From the cell containing the given text, extract its center point as (X, Y) coordinate. 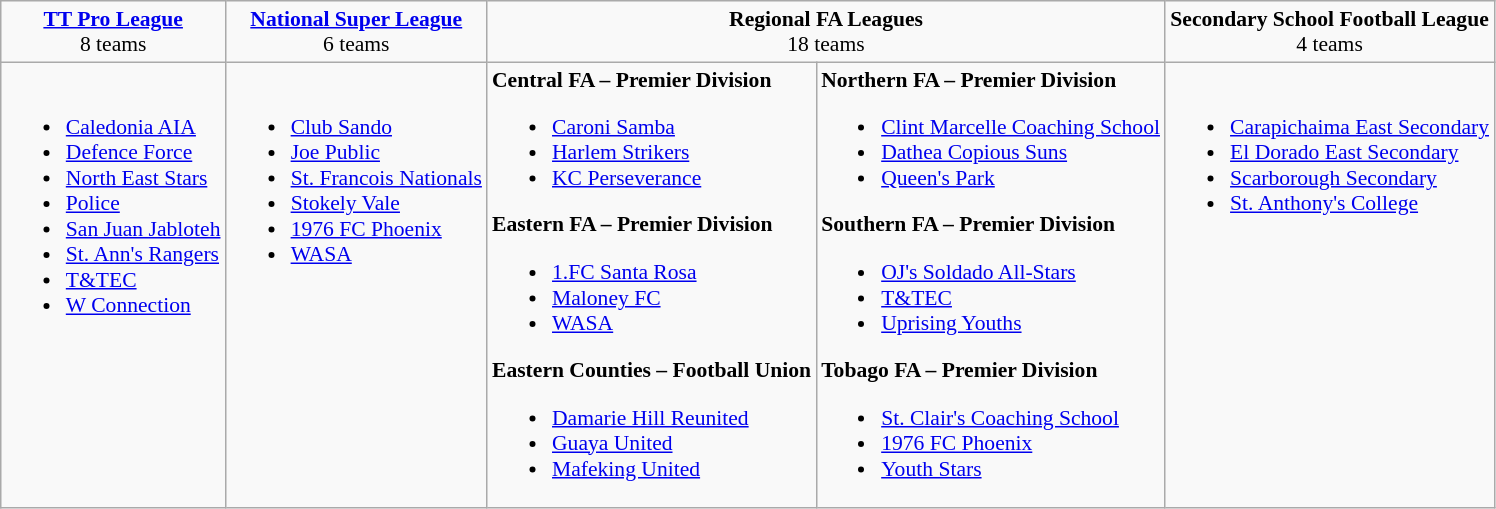
TT Pro League8 teams (114, 32)
Carapichaima East SecondaryEl Dorado East SecondaryScarborough SecondarySt. Anthony's College (1330, 285)
National Super League6 teams (356, 32)
Club SandoJoe PublicSt. Francois NationalsStokely Vale1976 FC PhoenixWASA (356, 285)
Regional FA Leagues18 teams (826, 32)
Secondary School Football League4 teams (1330, 32)
Caledonia AIADefence ForceNorth East StarsPoliceSan Juan JablotehSt. Ann's RangersT&TECW Connection (114, 285)
